From the cell containing the given text, extract its center point as (X, Y) coordinate. 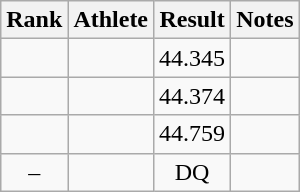
44.345 (192, 58)
44.759 (192, 134)
Notes (265, 20)
DQ (192, 172)
Result (192, 20)
44.374 (192, 96)
Rank (34, 20)
Athlete (111, 20)
– (34, 172)
